Extract the [x, y] coordinate from the center of the cell holding the provided text.  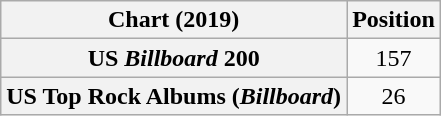
Chart (2019) [174, 20]
US Billboard 200 [174, 58]
26 [394, 96]
157 [394, 58]
Position [394, 20]
US Top Rock Albums (Billboard) [174, 96]
